Determine the [X, Y] coordinate at the center of the cell enclosing the given text.  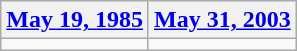
May 19, 1985 [75, 20]
May 31, 2003 [222, 20]
